Output the [x, y] coordinate of the center of the cell containing the given text.  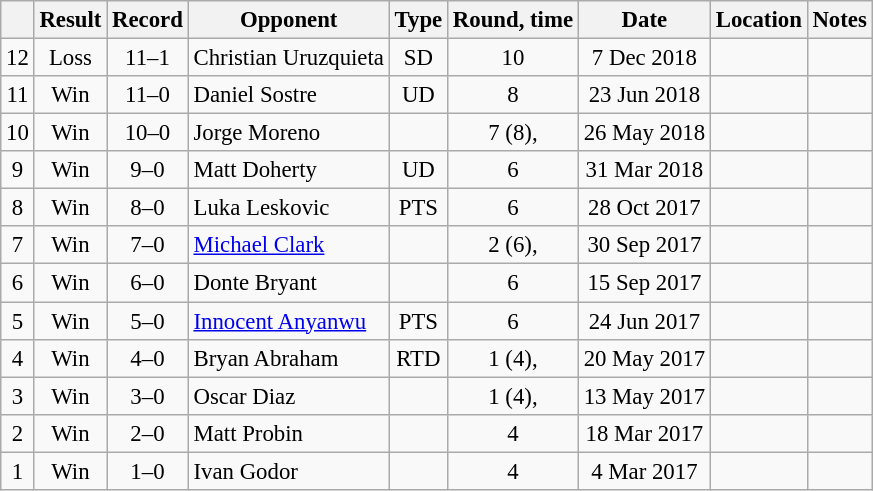
15 Sep 2017 [644, 283]
Michael Clark [288, 245]
Result [70, 20]
2 [18, 433]
Donte Bryant [288, 283]
28 Oct 2017 [644, 208]
5 [18, 321]
23 Jun 2018 [644, 95]
Innocent Anyanwu [288, 321]
5–0 [148, 321]
7 Dec 2018 [644, 58]
Date [644, 20]
Bryan Abraham [288, 358]
31 Mar 2018 [644, 170]
Matt Doherty [288, 170]
Daniel Sostre [288, 95]
30 Sep 2017 [644, 245]
7 [18, 245]
Christian Uruzquieta [288, 58]
11 [18, 95]
2 (6), [512, 245]
Ivan Godor [288, 471]
7–0 [148, 245]
4–0 [148, 358]
9 [18, 170]
13 May 2017 [644, 396]
Loss [70, 58]
10–0 [148, 133]
7 (8), [512, 133]
3 [18, 396]
4 Mar 2017 [644, 471]
9–0 [148, 170]
Type [418, 20]
Jorge Moreno [288, 133]
12 [18, 58]
11–0 [148, 95]
24 Jun 2017 [644, 321]
Location [758, 20]
Notes [840, 20]
Record [148, 20]
11–1 [148, 58]
SD [418, 58]
Luka Leskovic [288, 208]
1–0 [148, 471]
RTD [418, 358]
Round, time [512, 20]
26 May 2018 [644, 133]
Matt Probin [288, 433]
3–0 [148, 396]
18 Mar 2017 [644, 433]
2–0 [148, 433]
20 May 2017 [644, 358]
1 [18, 471]
6–0 [148, 283]
Opponent [288, 20]
Oscar Diaz [288, 396]
8–0 [148, 208]
